From the cell containing the given text, extract its center point as [x, y] coordinate. 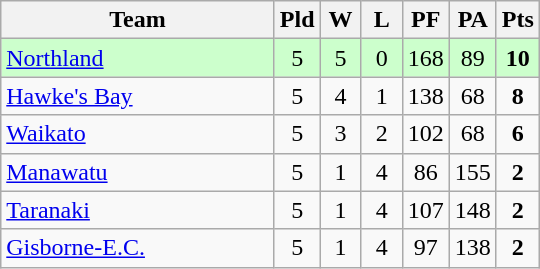
0 [382, 58]
Pld [297, 20]
107 [426, 210]
W [340, 20]
Taranaki [138, 210]
Pts [518, 20]
97 [426, 248]
148 [472, 210]
86 [426, 172]
168 [426, 58]
Manawatu [138, 172]
Gisborne-E.C. [138, 248]
102 [426, 134]
Hawke's Bay [138, 96]
Waikato [138, 134]
155 [472, 172]
8 [518, 96]
Northland [138, 58]
PA [472, 20]
10 [518, 58]
PF [426, 20]
6 [518, 134]
89 [472, 58]
Team [138, 20]
3 [340, 134]
L [382, 20]
